Identify which cell holds the provided text, then report its (x, y) central coordinate. 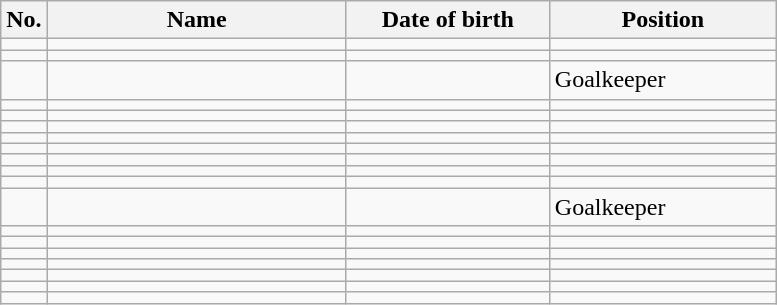
Position (662, 20)
Date of birth (448, 20)
No. (24, 20)
Name (196, 20)
